Extract the [X, Y] coordinate from the center of the cell holding the provided text.  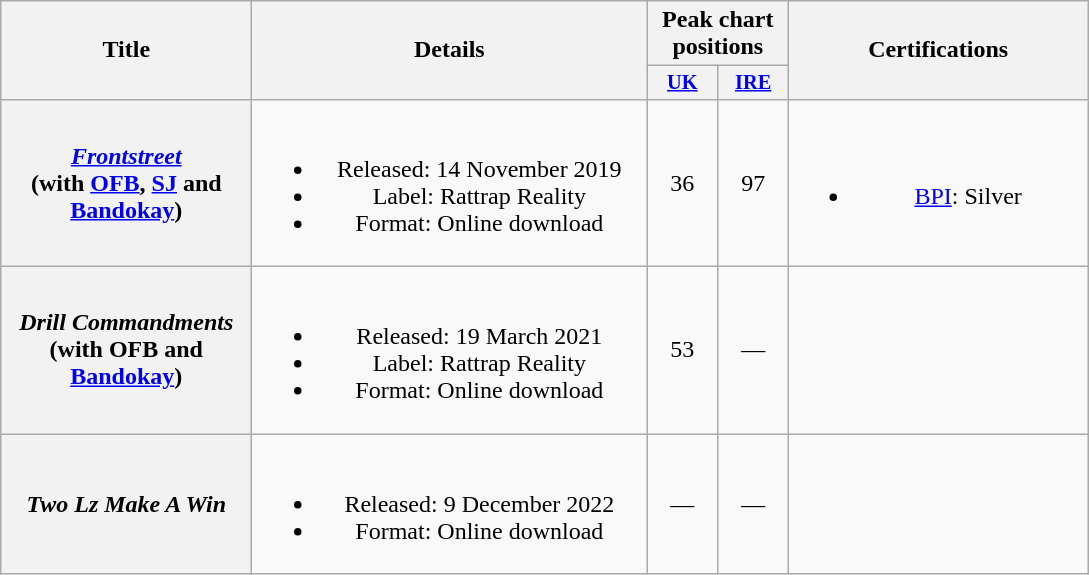
Details [450, 50]
Released: 14 November 2019Label: Rattrap RealityFormat: Online download [450, 182]
Two Lz Make A Win [126, 504]
BPI: Silver [938, 182]
Peak chart positions [718, 34]
Released: 9 December 2022Format: Online download [450, 504]
97 [754, 182]
36 [682, 182]
53 [682, 350]
UK [682, 83]
Released: 19 March 2021Label: Rattrap RealityFormat: Online download [450, 350]
Frontstreet(with OFB, SJ and Bandokay) [126, 182]
Certifications [938, 50]
IRE [754, 83]
Drill Commandments(with OFB and Bandokay) [126, 350]
Title [126, 50]
